Locate the cell with the specified text and output its [X, Y] center coordinate. 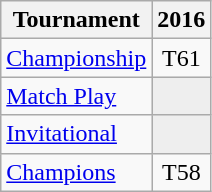
Tournament [76, 20]
Invitational [76, 134]
T58 [182, 172]
Championship [76, 58]
Match Play [76, 96]
Champions [76, 172]
2016 [182, 20]
T61 [182, 58]
